Extract the [X, Y] coordinate from the center of the cell holding the provided text.  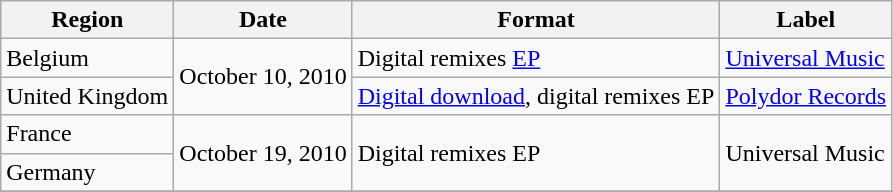
Digital download, digital remixes EP [536, 96]
October 19, 2010 [263, 153]
Polydor Records [806, 96]
Belgium [88, 58]
United Kingdom [88, 96]
Germany [88, 172]
October 10, 2010 [263, 77]
Label [806, 20]
Format [536, 20]
Region [88, 20]
Date [263, 20]
France [88, 134]
